Provide the [x, y] coordinate of the cell's center where the given text is located.  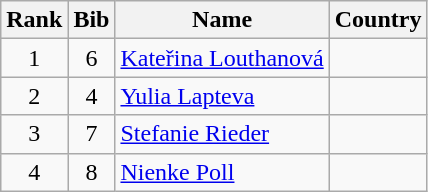
3 [34, 134]
Bib [92, 20]
Name [222, 20]
Nienke Poll [222, 172]
Country [378, 20]
6 [92, 58]
Rank [34, 20]
8 [92, 172]
1 [34, 58]
Kateřina Louthanová [222, 58]
2 [34, 96]
7 [92, 134]
Stefanie Rieder [222, 134]
Yulia Lapteva [222, 96]
